Output the (X, Y) coordinate of the center of the cell containing the given text.  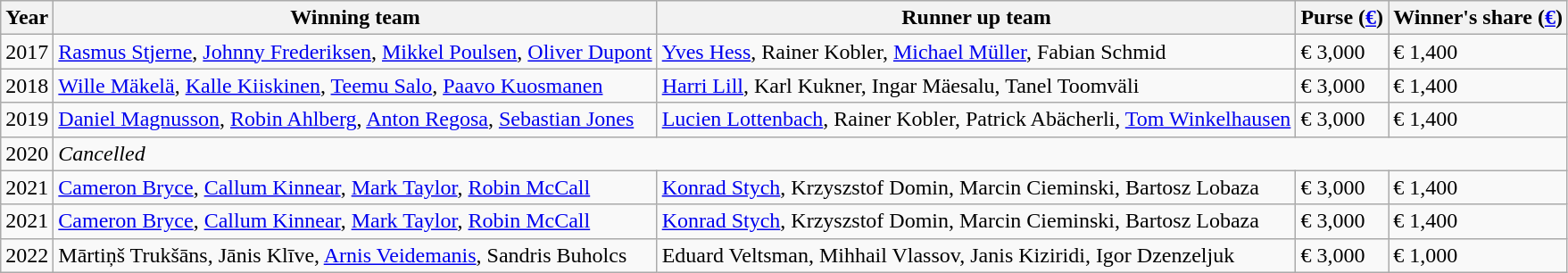
2017 (27, 52)
Runner up team (976, 18)
€ 1,000 (1478, 255)
Harri Lill, Karl Kukner, Ingar Mäesalu, Tanel Toomväli (976, 86)
2022 (27, 255)
Wille Mäkelä, Kalle Kiiskinen, Teemu Salo, Paavo Kuosmanen (355, 86)
Yves Hess, Rainer Kobler, Michael Müller, Fabian Schmid (976, 52)
Eduard Veltsman, Mihhail Vlassov, Janis Kiziridi, Igor Dzenzeljuk (976, 255)
2020 (27, 153)
Winning team (355, 18)
Lucien Lottenbach, Rainer Kobler, Patrick Abächerli, Tom Winkelhausen (976, 120)
Mārtiņš Trukšāns, Jānis Klīve, Arnis Veidemanis, Sandris Buholcs (355, 255)
2018 (27, 86)
Cancelled (810, 153)
Rasmus Stjerne, Johnny Frederiksen, Mikkel Poulsen, Oliver Dupont (355, 52)
Year (27, 18)
Winner's share (€) (1478, 18)
2019 (27, 120)
Purse (€) (1342, 18)
Daniel Magnusson, Robin Ahlberg, Anton Regosa, Sebastian Jones (355, 120)
